Determine the (X, Y) coordinate at the center of the cell enclosing the given text.  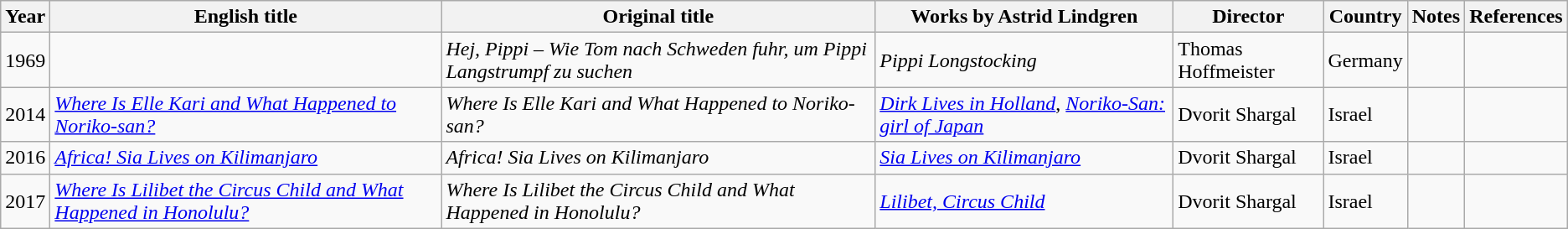
2014 (25, 114)
Original title (658, 17)
2016 (25, 158)
Country (1365, 17)
Director (1248, 17)
Thomas Hoffmeister (1248, 60)
Germany (1365, 60)
1969 (25, 60)
Dirk Lives in Holland, Noriko-San: girl of Japan (1024, 114)
Hej, Pippi – Wie Tom nach Schweden fuhr, um Pippi Langstrumpf zu suchen (658, 60)
Pippi Longstocking (1024, 60)
Notes (1436, 17)
2017 (25, 201)
Year (25, 17)
Lilibet, Circus Child (1024, 201)
Sia Lives on Kilimanjaro (1024, 158)
References (1516, 17)
English title (246, 17)
Works by Astrid Lindgren (1024, 17)
